Return the (X, Y) coordinate for the center point of the cell that contains the specified text.  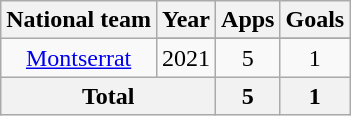
Total (108, 96)
National team (79, 20)
Montserrat (79, 58)
2021 (186, 58)
Apps (248, 20)
Year (186, 20)
Goals (315, 20)
